Find where the given text appears and provide that cell's center as [X, Y] coordinate. 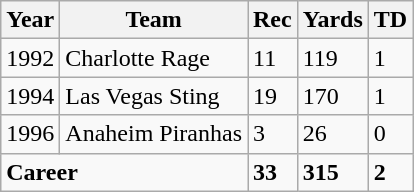
1992 [30, 58]
Anaheim Piranhas [154, 134]
119 [332, 58]
170 [332, 96]
3 [273, 134]
2 [390, 172]
Career [124, 172]
Las Vegas Sting [154, 96]
Yards [332, 20]
TD [390, 20]
19 [273, 96]
11 [273, 58]
Charlotte Rage [154, 58]
0 [390, 134]
26 [332, 134]
Team [154, 20]
33 [273, 172]
1996 [30, 134]
315 [332, 172]
Rec [273, 20]
Year [30, 20]
1994 [30, 96]
